Pinpoint the cell where the given text exists, returning its [x, y] midpoint coordinate. 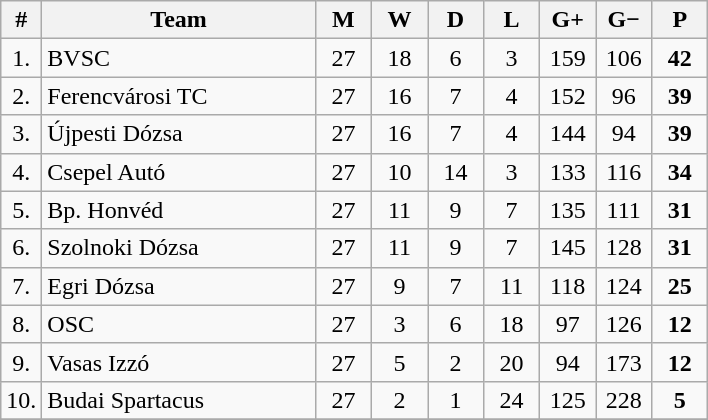
125 [568, 400]
10. [22, 400]
42 [680, 58]
133 [568, 172]
BVSC [179, 58]
106 [624, 58]
34 [680, 172]
Szolnoki Dózsa [179, 248]
116 [624, 172]
Egri Dózsa [179, 286]
W [399, 20]
96 [624, 96]
124 [624, 286]
159 [568, 58]
20 [512, 362]
25 [680, 286]
173 [624, 362]
7. [22, 286]
1 [456, 400]
G+ [568, 20]
24 [512, 400]
Csepel Autó [179, 172]
G− [624, 20]
P [680, 20]
9. [22, 362]
145 [568, 248]
111 [624, 210]
118 [568, 286]
Bp. Honvéd [179, 210]
126 [624, 324]
Újpesti Dózsa [179, 134]
8. [22, 324]
97 [568, 324]
M [343, 20]
Budai Spartacus [179, 400]
Ferencvárosi TC [179, 96]
1. [22, 58]
# [22, 20]
152 [568, 96]
128 [624, 248]
4. [22, 172]
Team [179, 20]
5. [22, 210]
D [456, 20]
14 [456, 172]
144 [568, 134]
L [512, 20]
2. [22, 96]
6. [22, 248]
10 [399, 172]
3. [22, 134]
135 [568, 210]
228 [624, 400]
OSC [179, 324]
Vasas Izzó [179, 362]
